From the cell containing the given text, extract its center point as [X, Y] coordinate. 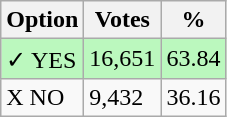
Option [42, 20]
63.84 [194, 59]
% [194, 20]
✓ YES [42, 59]
36.16 [194, 97]
16,651 [122, 59]
Votes [122, 20]
9,432 [122, 97]
X NO [42, 97]
